Capture the cell that displays the provided text and extract its [x, y] central coordinate. 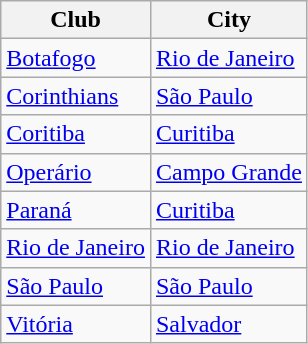
Salvador [228, 324]
Coritiba [76, 134]
Botafogo [76, 58]
Club [76, 20]
Corinthians [76, 96]
Campo Grande [228, 172]
City [228, 20]
Vitória [76, 324]
Operário [76, 172]
Paraná [76, 210]
